Provide the (x, y) coordinate of the cell's center where the given text is located.  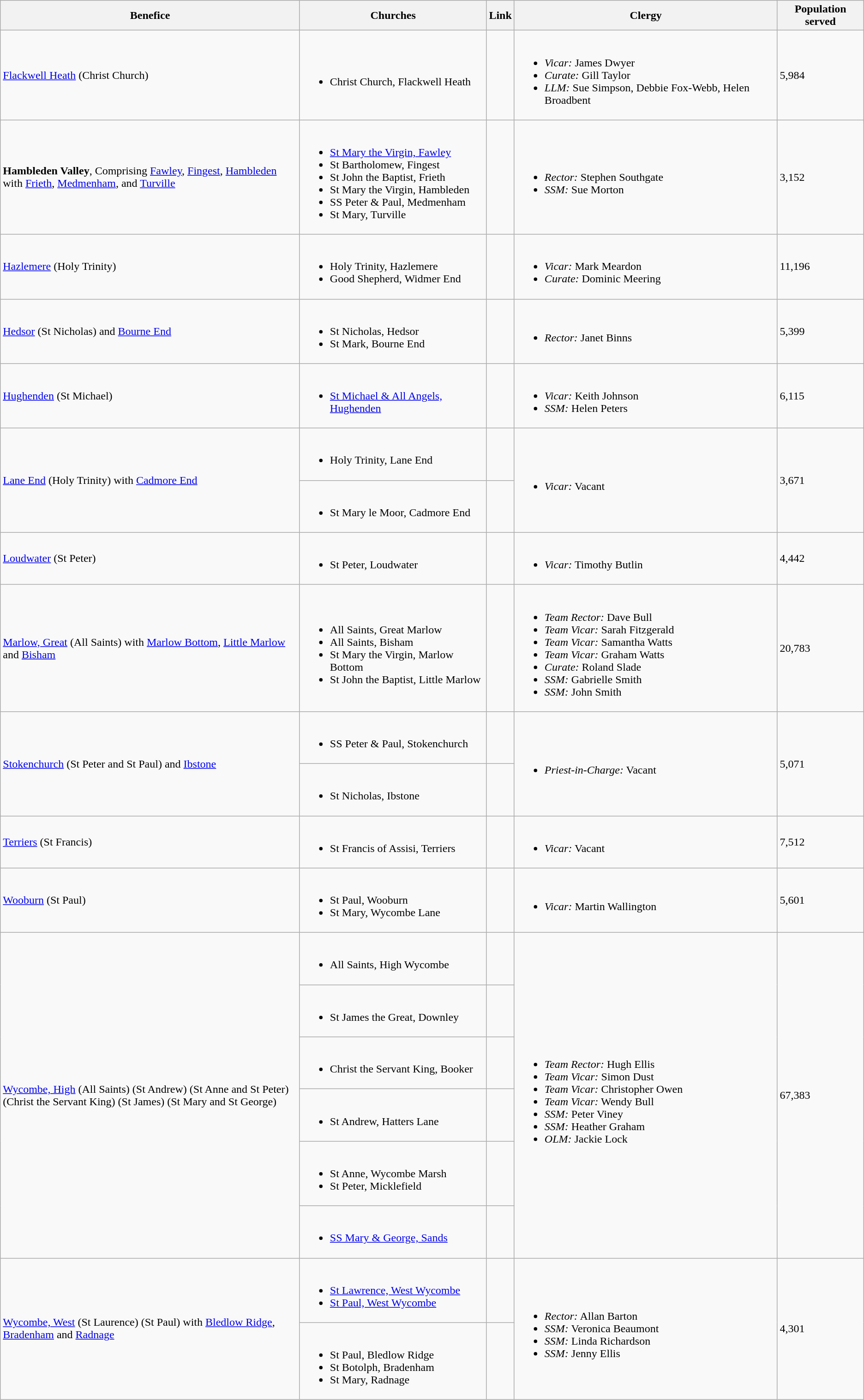
Wooburn (St Paul) (150, 900)
All Saints, High Wycombe (393, 959)
Marlow, Great (All Saints) with Marlow Bottom, Little Marlow and Bisham (150, 648)
Holy Trinity, HazlemereGood Shepherd, Widmer End (393, 267)
5,399 (821, 331)
St Peter, Loudwater (393, 558)
Wycombe, High (All Saints) (St Andrew) (St Anne and St Peter) (Christ the Servant King) (St James) (St Mary and St George) (150, 1095)
Christ the Servant King, Booker (393, 1063)
St Mary the Virgin, FawleySt Bartholomew, FingestSt John the Baptist, FriethSt Mary the Virgin, HambledenSS Peter & Paul, MedmenhamSt Mary, Turville (393, 177)
Flackwell Heath (Christ Church) (150, 75)
Benefice (150, 16)
Population served (821, 16)
SS Mary & George, Sands (393, 1232)
Vicar: James DwyerCurate: Gill TaylorLLM: Sue Simpson, Debbie Fox-Webb, Helen Broadbent (646, 75)
Stokenchurch (St Peter and St Paul) and Ibstone (150, 763)
Clergy (646, 16)
7,512 (821, 841)
5,071 (821, 763)
Holy Trinity, Lane End (393, 454)
Christ Church, Flackwell Heath (393, 75)
St Lawrence, West WycombeSt Paul, West Wycombe (393, 1290)
6,115 (821, 396)
Hazlemere (Holy Trinity) (150, 267)
3,671 (821, 480)
Loudwater (St Peter) (150, 558)
Vicar: Timothy Butlin (646, 558)
Vicar: Keith JohnsonSSM: Helen Peters (646, 396)
20,783 (821, 648)
St Nicholas, Ibstone (393, 790)
Churches (393, 16)
Vicar: Mark MeardonCurate: Dominic Meering (646, 267)
All Saints, Great MarlowAll Saints, BishamSt Mary the Virgin, Marlow BottomSt John the Baptist, Little Marlow (393, 648)
Rector: Stephen SouthgateSSM: Sue Morton (646, 177)
4,301 (821, 1329)
St Anne, Wycombe MarshSt Peter, Micklefield (393, 1174)
11,196 (821, 267)
St Francis of Assisi, Terriers (393, 841)
St Paul, Bledlow RidgeSt Botolph, BradenhamSt Mary, Radnage (393, 1361)
SS Peter & Paul, Stokenchurch (393, 737)
Rector: Allan BartonSSM: Veronica BeaumontSSM: Linda RichardsonSSM: Jenny Ellis (646, 1329)
St James the Great, Downley (393, 1011)
St Mary le Moor, Cadmore End (393, 506)
Team Rector: Hugh EllisTeam Vicar: Simon DustTeam Vicar: Christopher OwenTeam Vicar: Wendy BullSSM: Peter VineySSM: Heather GrahamOLM: Jackie Lock (646, 1095)
St Nicholas, Hedsor St Mark, Bourne End (393, 331)
5,601 (821, 900)
Hughenden (St Michael) (150, 396)
Hambleden Valley, Comprising Fawley, Fingest, Hambleden with Frieth, Medmenham, and Turville (150, 177)
St Michael & All Angels, Hughenden (393, 396)
Link (500, 16)
St Paul, WooburnSt Mary, Wycombe Lane (393, 900)
Lane End (Holy Trinity) with Cadmore End (150, 480)
Priest-in-Charge: Vacant (646, 763)
St Andrew, Hatters Lane (393, 1115)
Vicar: Martin Wallington (646, 900)
67,383 (821, 1095)
4,442 (821, 558)
Hedsor (St Nicholas) and Bourne End (150, 331)
Wycombe, West (St Laurence) (St Paul) with Bledlow Ridge, Bradenham and Radnage (150, 1329)
3,152 (821, 177)
Rector: Janet Binns (646, 331)
5,984 (821, 75)
Terriers (St Francis) (150, 841)
